Return the (x, y) coordinate for the center point of the cell that contains the specified text.  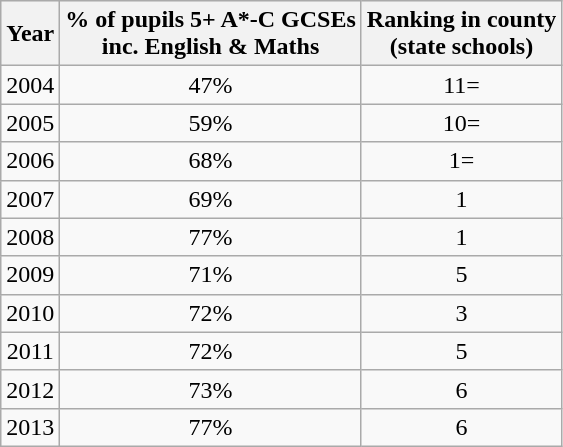
59% (210, 123)
71% (210, 275)
3 (461, 313)
69% (210, 199)
2010 (30, 313)
2006 (30, 161)
2005 (30, 123)
2007 (30, 199)
2013 (30, 427)
73% (210, 389)
2012 (30, 389)
2008 (30, 237)
47% (210, 85)
10= (461, 123)
2004 (30, 85)
Ranking in county(state schools) (461, 34)
11= (461, 85)
68% (210, 161)
2009 (30, 275)
1= (461, 161)
2011 (30, 351)
Year (30, 34)
% of pupils 5+ A*-C GCSEsinc. English & Maths (210, 34)
